Identify which cell holds the provided text, then report its (X, Y) central coordinate. 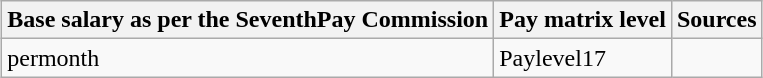
Pay matrix level (583, 20)
permonth (248, 58)
Base salary as per the SeventhPay Commission (248, 20)
Paylevel17 (583, 58)
Sources (716, 20)
